Locate the cell with the specified text and output its [x, y] center coordinate. 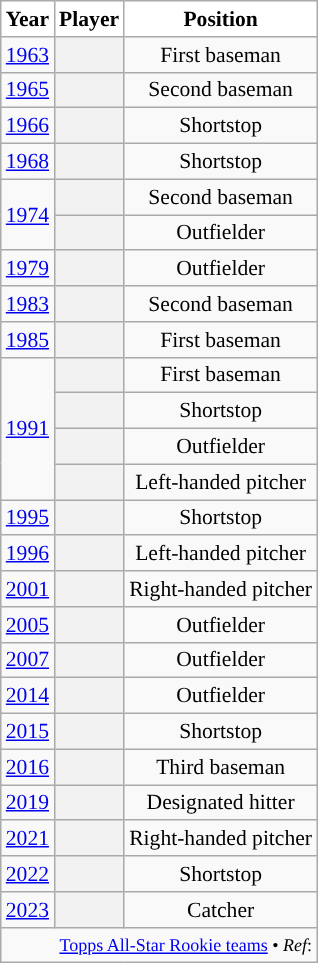
1974 [28, 214]
2019 [28, 803]
1968 [28, 162]
1991 [28, 428]
1966 [28, 126]
2005 [28, 625]
Catcher [220, 910]
1983 [28, 304]
Designated hitter [220, 803]
1996 [28, 554]
2021 [28, 839]
1963 [28, 55]
1985 [28, 340]
1979 [28, 269]
2023 [28, 910]
Third baseman [220, 767]
2016 [28, 767]
Position [220, 19]
Year [28, 19]
2022 [28, 874]
2001 [28, 589]
2014 [28, 696]
Topps All-Star Rookie teams • Ref: [159, 945]
1995 [28, 518]
1965 [28, 90]
2007 [28, 660]
Player [89, 19]
2015 [28, 732]
